Extract the [x, y] coordinate from the center of the cell holding the provided text.  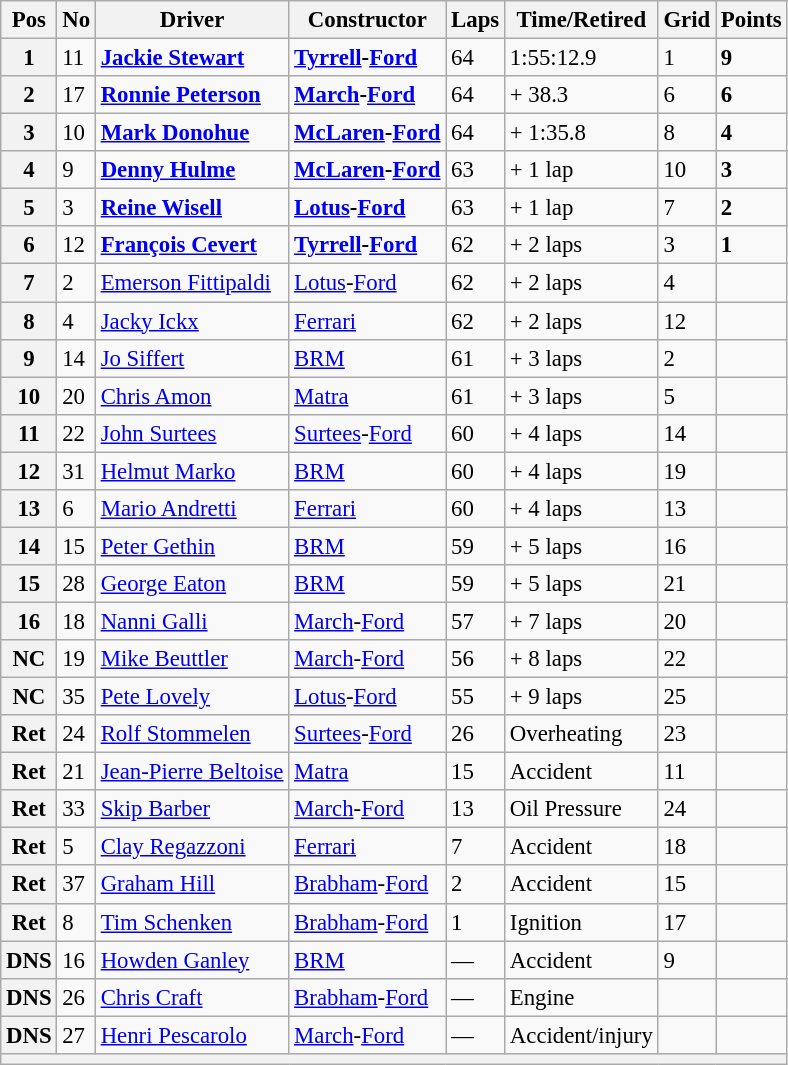
Chris Amon [192, 396]
Oil Pressure [582, 809]
John Surtees [192, 433]
+ 8 laps [582, 659]
23 [686, 734]
Pos [29, 20]
Engine [582, 997]
+ 38.3 [582, 95]
Accident/injury [582, 1035]
Denny Hulme [192, 170]
Grid [686, 20]
Clay Regazzoni [192, 847]
Constructor [368, 20]
Helmut Marko [192, 471]
28 [76, 584]
Henri Pescarolo [192, 1035]
François Cevert [192, 245]
Mark Donohue [192, 133]
Ronnie Peterson [192, 95]
Nanni Galli [192, 621]
Jacky Ickx [192, 321]
Mario Andretti [192, 509]
Mike Beuttler [192, 659]
55 [476, 697]
Skip Barber [192, 809]
+ 7 laps [582, 621]
Jackie Stewart [192, 58]
Rolf Stommelen [192, 734]
Howden Ganley [192, 960]
+ 9 laps [582, 697]
Driver [192, 20]
25 [686, 697]
37 [76, 885]
Jean-Pierre Beltoise [192, 772]
George Eaton [192, 584]
35 [76, 697]
Chris Craft [192, 997]
Peter Gethin [192, 546]
33 [76, 809]
1:55:12.9 [582, 58]
Overheating [582, 734]
Points [752, 20]
No [76, 20]
Pete Lovely [192, 697]
Laps [476, 20]
56 [476, 659]
Ignition [582, 922]
Time/Retired [582, 20]
Emerson Fittipaldi [192, 283]
Jo Siffert [192, 358]
Reine Wisell [192, 208]
57 [476, 621]
31 [76, 471]
Graham Hill [192, 885]
27 [76, 1035]
+ 1:35.8 [582, 133]
Tim Schenken [192, 922]
